Pinpoint the cell where the given text exists, returning its [x, y] midpoint coordinate. 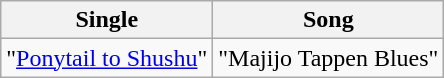
Song [328, 20]
Single [107, 20]
"Ponytail to Shushu" [107, 58]
"Majijo Tappen Blues" [328, 58]
